Capture the cell that displays the provided text and extract its [X, Y] central coordinate. 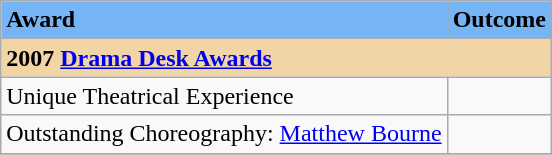
2007 Drama Desk Awards [276, 58]
Outstanding Choreography: Matthew Bourne [224, 134]
Award [224, 20]
Outcome [499, 20]
Unique Theatrical Experience [224, 96]
